Find where the given text appears and provide that cell's center as (X, Y) coordinate. 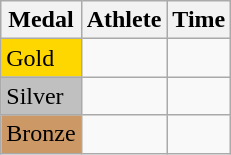
Silver (41, 96)
Gold (41, 58)
Time (199, 20)
Bronze (41, 134)
Medal (41, 20)
Athlete (124, 20)
